Determine the (x, y) coordinate at the center of the cell enclosing the given text.  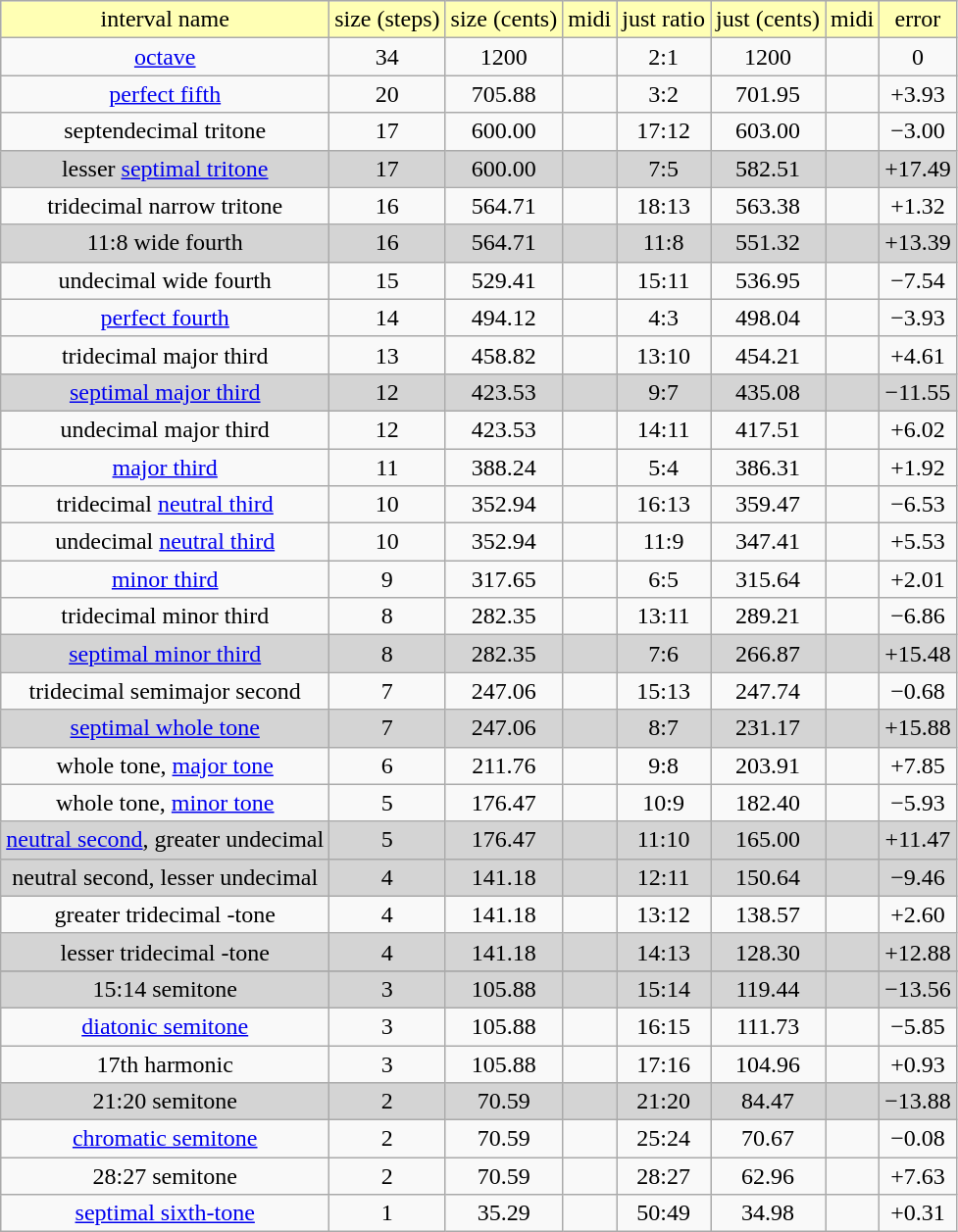
211.76 (504, 765)
undecimal major third (165, 429)
15:14 semitone (165, 989)
−13.56 (918, 989)
10:9 (664, 803)
14:11 (664, 429)
119.44 (767, 989)
−7.54 (918, 280)
−5.85 (918, 1026)
17:12 (664, 131)
+4.61 (918, 355)
417.51 (767, 429)
−9.46 (918, 877)
tridecimal semimajor second (165, 691)
13:10 (664, 355)
+1.32 (918, 206)
just ratio (664, 20)
undecimal wide fourth (165, 280)
tridecimal neutral third (165, 505)
undecimal neutral third (165, 542)
203.91 (767, 765)
551.32 (767, 243)
septimal major third (165, 392)
+11.47 (918, 840)
359.47 (767, 505)
603.00 (767, 131)
+17.49 (918, 169)
11 (387, 468)
−11.55 (918, 392)
15:11 (664, 280)
perfect fifth (165, 94)
582.51 (767, 169)
11:9 (664, 542)
529.41 (504, 280)
9 (387, 579)
+15.48 (918, 654)
4:3 (664, 318)
11:10 (664, 840)
+13.39 (918, 243)
165.00 (767, 840)
9:7 (664, 392)
317.65 (504, 579)
13:12 (664, 914)
error (918, 20)
34.98 (767, 1213)
+2.01 (918, 579)
563.38 (767, 206)
major third (165, 468)
7:6 (664, 654)
231.17 (767, 728)
11:8 (664, 243)
104.96 (767, 1063)
13:11 (664, 616)
−0.68 (918, 691)
9:8 (664, 765)
347.41 (767, 542)
+3.93 (918, 94)
perfect fourth (165, 318)
111.73 (767, 1026)
+0.93 (918, 1063)
536.95 (767, 280)
7:5 (664, 169)
20 (387, 94)
21:20 semitone (165, 1102)
15 (387, 280)
septendecimal tritone (165, 131)
+2.60 (918, 914)
21:20 (664, 1102)
128.30 (767, 952)
+15.88 (918, 728)
septimal whole tone (165, 728)
−0.08 (918, 1139)
minor third (165, 579)
septimal minor third (165, 654)
−5.93 (918, 803)
−13.88 (918, 1102)
11:8 wide fourth (165, 243)
whole tone, major tone (165, 765)
6:5 (664, 579)
701.95 (767, 94)
50:49 (664, 1213)
435.08 (767, 392)
138.57 (767, 914)
size (cents) (504, 20)
1 (387, 1213)
182.40 (767, 803)
size (steps) (387, 20)
−6.86 (918, 616)
14:13 (664, 952)
diatonic semitone (165, 1026)
494.12 (504, 318)
315.64 (767, 579)
289.21 (767, 616)
+12.88 (918, 952)
septimal sixth-tone (165, 1213)
lesser tridecimal -tone (165, 952)
15:13 (664, 691)
28:27 semitone (165, 1176)
16:15 (664, 1026)
70.67 (767, 1139)
15:14 (664, 989)
neutral second, lesser undecimal (165, 877)
−6.53 (918, 505)
2:1 (664, 57)
62.96 (767, 1176)
tridecimal major third (165, 355)
12:11 (664, 877)
+5.53 (918, 542)
35.29 (504, 1213)
18:13 (664, 206)
247.74 (767, 691)
octave (165, 57)
tridecimal minor third (165, 616)
+0.31 (918, 1213)
greater tridecimal -tone (165, 914)
3:2 (664, 94)
17th harmonic (165, 1063)
454.21 (767, 355)
25:24 (664, 1139)
8:7 (664, 728)
whole tone, minor tone (165, 803)
16:13 (664, 505)
tridecimal narrow tritone (165, 206)
705.88 (504, 94)
6 (387, 765)
0 (918, 57)
−3.00 (918, 131)
+7.63 (918, 1176)
28:27 (664, 1176)
+6.02 (918, 429)
neutral second, greater undecimal (165, 840)
458.82 (504, 355)
+1.92 (918, 468)
388.24 (504, 468)
interval name (165, 20)
just (cents) (767, 20)
−3.93 (918, 318)
34 (387, 57)
13 (387, 355)
5:4 (664, 468)
150.64 (767, 877)
84.47 (767, 1102)
17:16 (664, 1063)
386.31 (767, 468)
chromatic semitone (165, 1139)
14 (387, 318)
266.87 (767, 654)
498.04 (767, 318)
+7.85 (918, 765)
lesser septimal tritone (165, 169)
